Find where the given text appears and provide that cell's center as (x, y) coordinate. 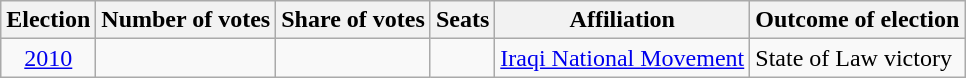
Affiliation (622, 20)
Share of votes (354, 20)
Election (48, 20)
Number of votes (186, 20)
Outcome of election (858, 20)
Iraqi National Movement (622, 58)
2010 (48, 58)
Seats (462, 20)
State of Law victory (858, 58)
